Return (x, y) of the center of cell containing provided text 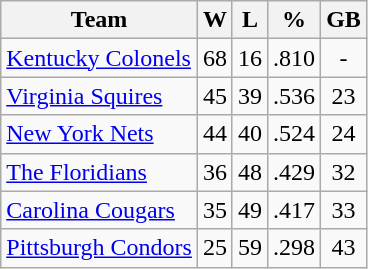
The Floridians (100, 172)
.810 (294, 58)
68 (214, 58)
23 (344, 96)
GB (344, 20)
59 (250, 248)
39 (250, 96)
Virginia Squires (100, 96)
40 (250, 134)
.536 (294, 96)
.417 (294, 210)
45 (214, 96)
43 (344, 248)
Pittsburgh Condors (100, 248)
25 (214, 248)
.298 (294, 248)
36 (214, 172)
32 (344, 172)
Team (100, 20)
Kentucky Colonels (100, 58)
L (250, 20)
.429 (294, 172)
16 (250, 58)
W (214, 20)
48 (250, 172)
33 (344, 210)
44 (214, 134)
New York Nets (100, 134)
49 (250, 210)
24 (344, 134)
Carolina Cougars (100, 210)
% (294, 20)
35 (214, 210)
.524 (294, 134)
- (344, 58)
